Return the [x, y] coordinate for the center point of the cell that contains the specified text.  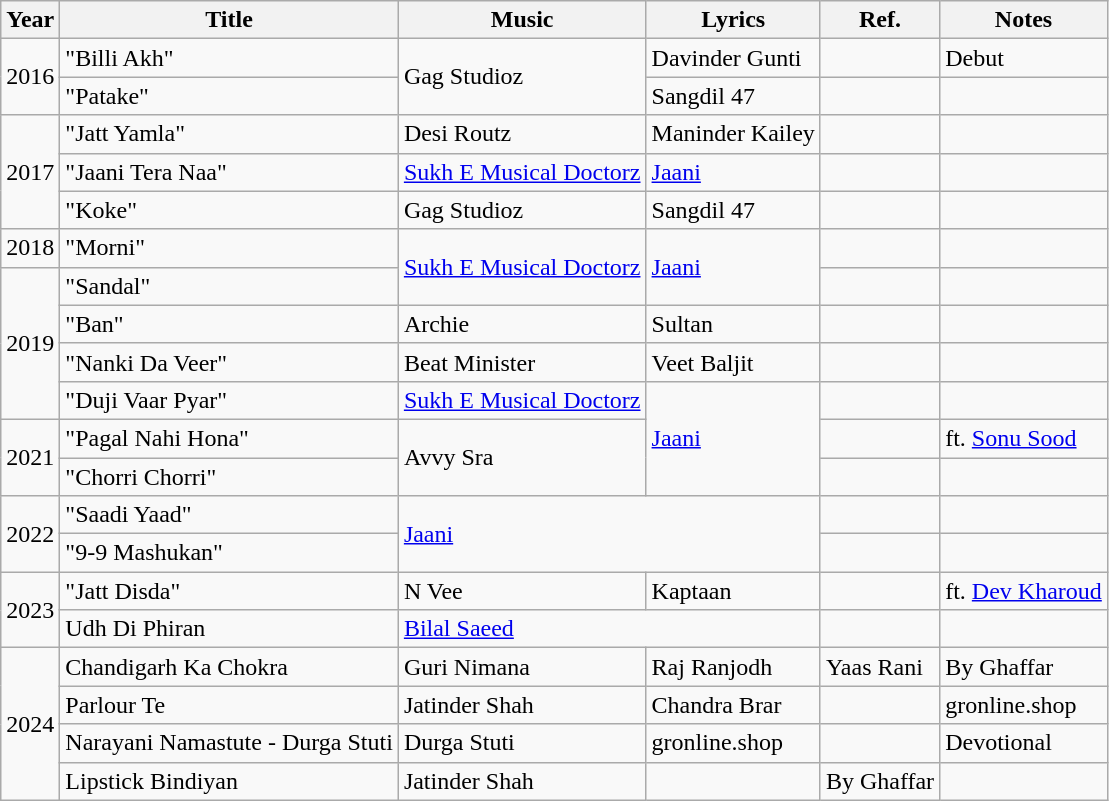
"Patake" [230, 96]
Debut [1024, 58]
"Nanki Da Veer" [230, 362]
"9-9 Mashukan" [230, 553]
2017 [30, 172]
Desi Routz [522, 134]
"Billi Akh" [230, 58]
"Ban" [230, 324]
2023 [30, 610]
2021 [30, 457]
Sultan [733, 324]
Year [30, 20]
Archie [522, 324]
"Duji Vaar Pyar" [230, 400]
Avvy Sra [522, 457]
Notes [1024, 20]
2018 [30, 248]
Veet Baljit [733, 362]
ft. Sonu Sood [1024, 438]
Devotional [1024, 743]
"Morni" [230, 248]
"Jaani Tera Naa" [230, 172]
Kaptaan [733, 591]
Guri Nimana [522, 667]
Bilal Saeed [609, 629]
Title [230, 20]
Yaas Rani [880, 667]
N Vee [522, 591]
"Chorri Chorri" [230, 477]
Music [522, 20]
Lyrics [733, 20]
"Jatt Yamla" [230, 134]
"Koke" [230, 210]
Durga Stuti [522, 743]
"Saadi Yaad" [230, 515]
2016 [30, 77]
Parlour Te [230, 705]
"Sandal" [230, 286]
Ref. [880, 20]
Narayani Namastute - Durga Stuti [230, 743]
Chandra Brar [733, 705]
Beat Minister [522, 362]
2024 [30, 724]
Lipstick Bindiyan [230, 781]
"Jatt Disda" [230, 591]
Udh Di Phiran [230, 629]
2019 [30, 343]
Davinder Gunti [733, 58]
2022 [30, 534]
Maninder Kailey [733, 134]
Raj Ranjodh [733, 667]
Chandigarh Ka Chokra [230, 667]
"Pagal Nahi Hona" [230, 438]
ft. Dev Kharoud [1024, 591]
